Provide the (x, y) coordinate of the cell's center where the given text is located.  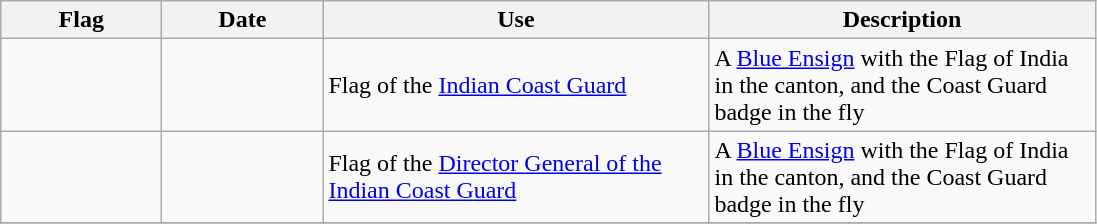
Flag of the Indian Coast Guard (516, 85)
Flag (82, 20)
Date (242, 20)
Description (902, 20)
Flag of the Director General of the Indian Coast Guard (516, 177)
Use (516, 20)
